Return (x, y) of the center of cell containing provided text 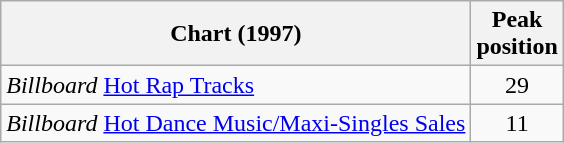
11 (517, 123)
Billboard Hot Dance Music/Maxi-Singles Sales (236, 123)
29 (517, 85)
Billboard Hot Rap Tracks (236, 85)
Peakposition (517, 34)
Chart (1997) (236, 34)
